Provide the (x, y) coordinate of the cell's center where the given text is located.  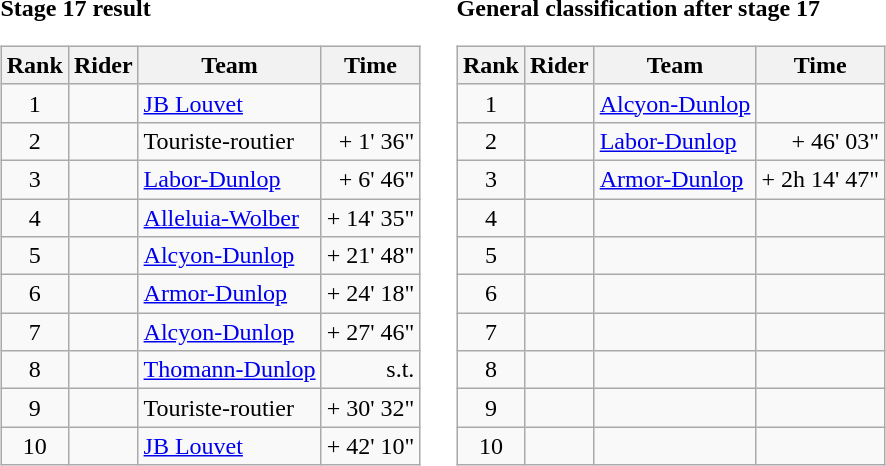
s.t. (370, 370)
+ 46' 03" (820, 141)
+ 2h 14' 47" (820, 179)
+ 6' 46" (370, 179)
+ 1' 36" (370, 141)
+ 21' 48" (370, 256)
+ 27' 46" (370, 332)
Alleluia-Wolber (230, 217)
+ 24' 18" (370, 294)
+ 14' 35" (370, 217)
Thomann-Dunlop (230, 370)
+ 42' 10" (370, 446)
+ 30' 32" (370, 408)
